Pinpoint the cell where the given text exists, returning its (x, y) midpoint coordinate. 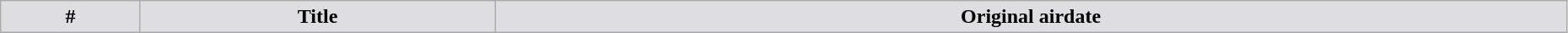
# (71, 17)
Original airdate (1031, 17)
Title (317, 17)
